Output the [X, Y] coordinate of the center of the cell containing the given text.  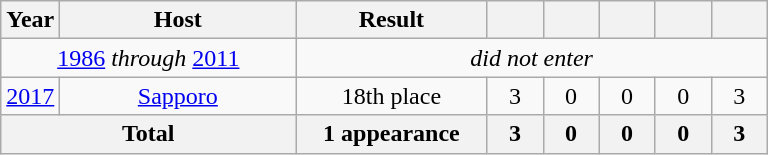
Year [30, 20]
Result [392, 20]
Host [178, 20]
did not enter [532, 58]
18th place [392, 96]
2017 [30, 96]
1986 through 2011 [148, 58]
Sapporo [178, 96]
1 appearance [392, 134]
Total [148, 134]
